Extract the [X, Y] coordinate from the center of the cell holding the provided text.  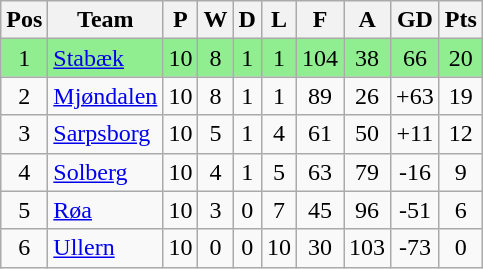
20 [460, 58]
89 [320, 96]
Mjøndalen [106, 96]
45 [320, 210]
96 [368, 210]
63 [320, 172]
61 [320, 134]
2 [24, 96]
26 [368, 96]
9 [460, 172]
30 [320, 248]
66 [416, 58]
Sarpsborg [106, 134]
Solberg [106, 172]
W [216, 20]
Røa [106, 210]
-73 [416, 248]
L [278, 20]
F [320, 20]
-51 [416, 210]
A [368, 20]
12 [460, 134]
50 [368, 134]
79 [368, 172]
38 [368, 58]
D [247, 20]
Stabæk [106, 58]
104 [320, 58]
Ullern [106, 248]
+11 [416, 134]
7 [278, 210]
+63 [416, 96]
P [180, 20]
GD [416, 20]
Pts [460, 20]
Team [106, 20]
103 [368, 248]
Pos [24, 20]
-16 [416, 172]
19 [460, 96]
